Identify which cell holds the provided text, then report its (x, y) central coordinate. 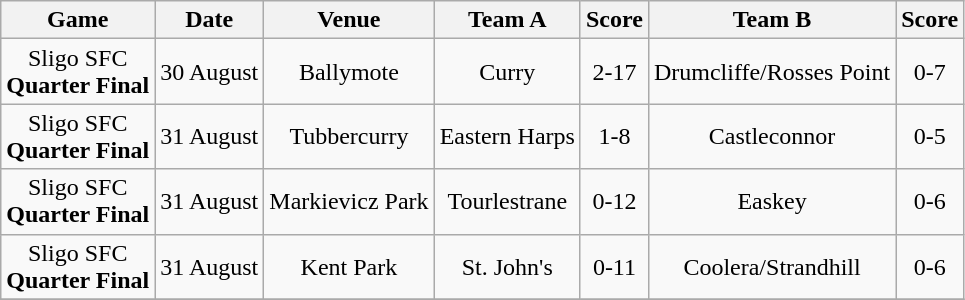
0-7 (930, 72)
Team A (507, 20)
0-12 (614, 202)
Drumcliffe/Rosses Point (772, 72)
Easkey (772, 202)
30 August (210, 72)
Kent Park (349, 266)
Eastern Harps (507, 136)
Coolera/Strandhill (772, 266)
Castleconnor (772, 136)
Date (210, 20)
Team B (772, 20)
Curry (507, 72)
Ballymote (349, 72)
Venue (349, 20)
St. John's (507, 266)
Markievicz Park (349, 202)
2-17 (614, 72)
1-8 (614, 136)
0-11 (614, 266)
Game (78, 20)
Tubbercurry (349, 136)
0-5 (930, 136)
Tourlestrane (507, 202)
